Pinpoint the cell where the given text exists, returning its (X, Y) midpoint coordinate. 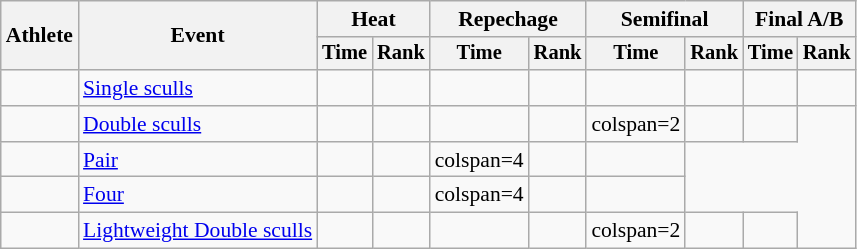
Lightweight Double sculls (198, 231)
Double sculls (198, 124)
Four (198, 195)
Semifinal (664, 19)
Repechage (508, 19)
Athlete (40, 36)
Event (198, 36)
Single sculls (198, 88)
Final A/B (799, 19)
Pair (198, 160)
Heat (373, 19)
